Pinpoint the cell where the given text exists, returning its (X, Y) midpoint coordinate. 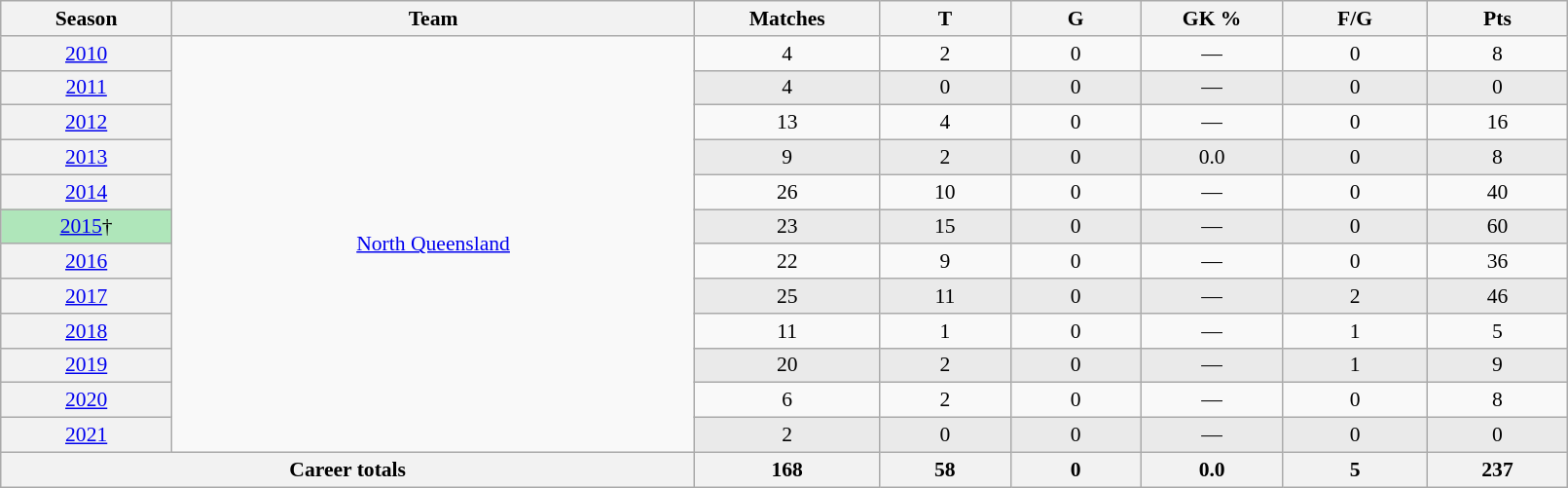
Season (87, 19)
T (945, 19)
26 (787, 192)
6 (787, 400)
2019 (87, 365)
Team (434, 19)
46 (1497, 296)
23 (787, 227)
Matches (787, 19)
22 (787, 262)
15 (945, 227)
2014 (87, 192)
G (1076, 19)
2013 (87, 158)
North Queensland (434, 244)
2011 (87, 88)
2015† (87, 227)
13 (787, 123)
Career totals (348, 469)
10 (945, 192)
2020 (87, 400)
40 (1497, 192)
Pts (1497, 19)
16 (1497, 123)
20 (787, 365)
237 (1497, 469)
2021 (87, 435)
GK % (1212, 19)
2016 (87, 262)
2017 (87, 296)
2010 (87, 54)
2018 (87, 331)
60 (1497, 227)
36 (1497, 262)
168 (787, 469)
58 (945, 469)
2012 (87, 123)
F/G (1355, 19)
25 (787, 296)
